For the text-containing cell, return its midpoint in (X, Y) coordinate format. 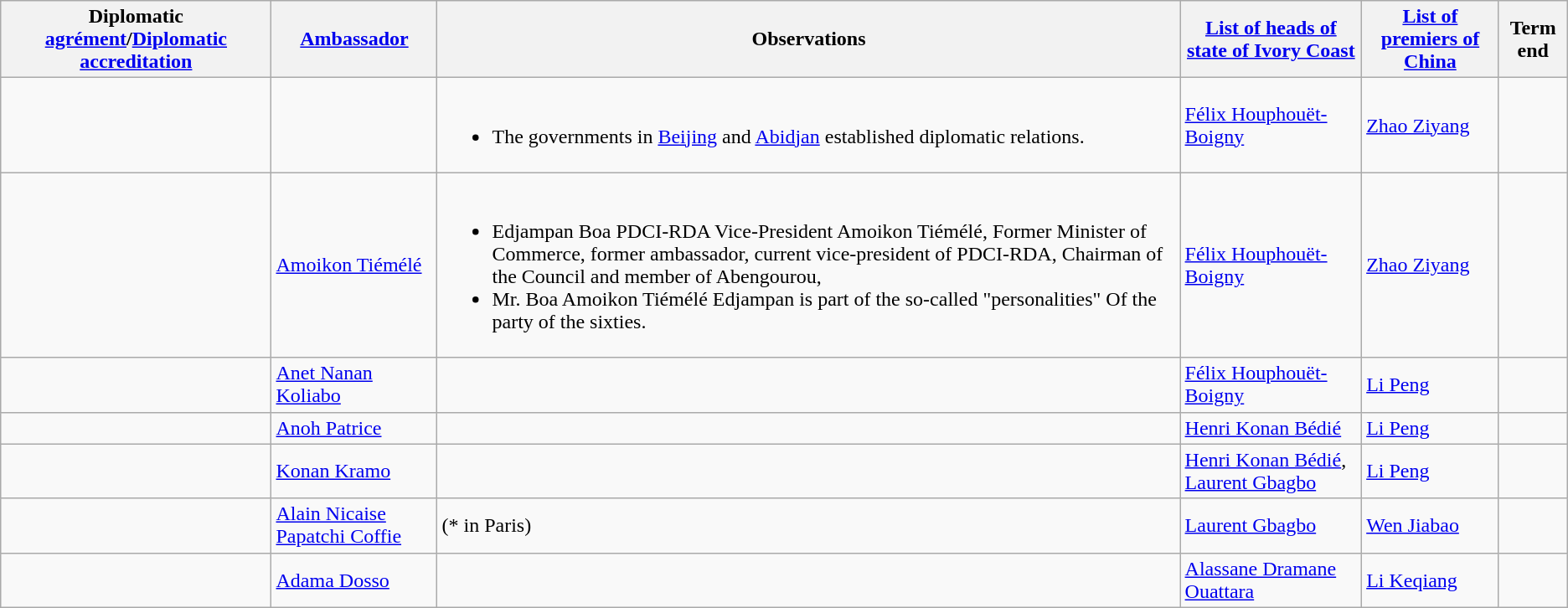
Henri Konan Bédié (1271, 428)
Adama Dosso (354, 580)
List of premiers of China (1431, 39)
Observations (809, 39)
Diplomatic agrément/Diplomatic accreditation (136, 39)
Konan Kramo (354, 471)
Anet Nanan Koliabo (354, 385)
Anoh Patrice (354, 428)
Henri Konan Bédié, Laurent Gbagbo (1271, 471)
The governments in Beijing and Abidjan established diplomatic relations. (809, 126)
Alassane Dramane Ouattara (1271, 580)
Wen Jiabao (1431, 526)
Laurent Gbagbo (1271, 526)
List of heads of state of Ivory Coast (1271, 39)
Amoikon Tiémélé (354, 265)
Li Keqiang (1431, 580)
Alain Nicaise Papatchi Coffie (354, 526)
(* in Paris) (809, 526)
Term end (1533, 39)
Ambassador (354, 39)
